From the cell containing the given text, extract its center point as [x, y] coordinate. 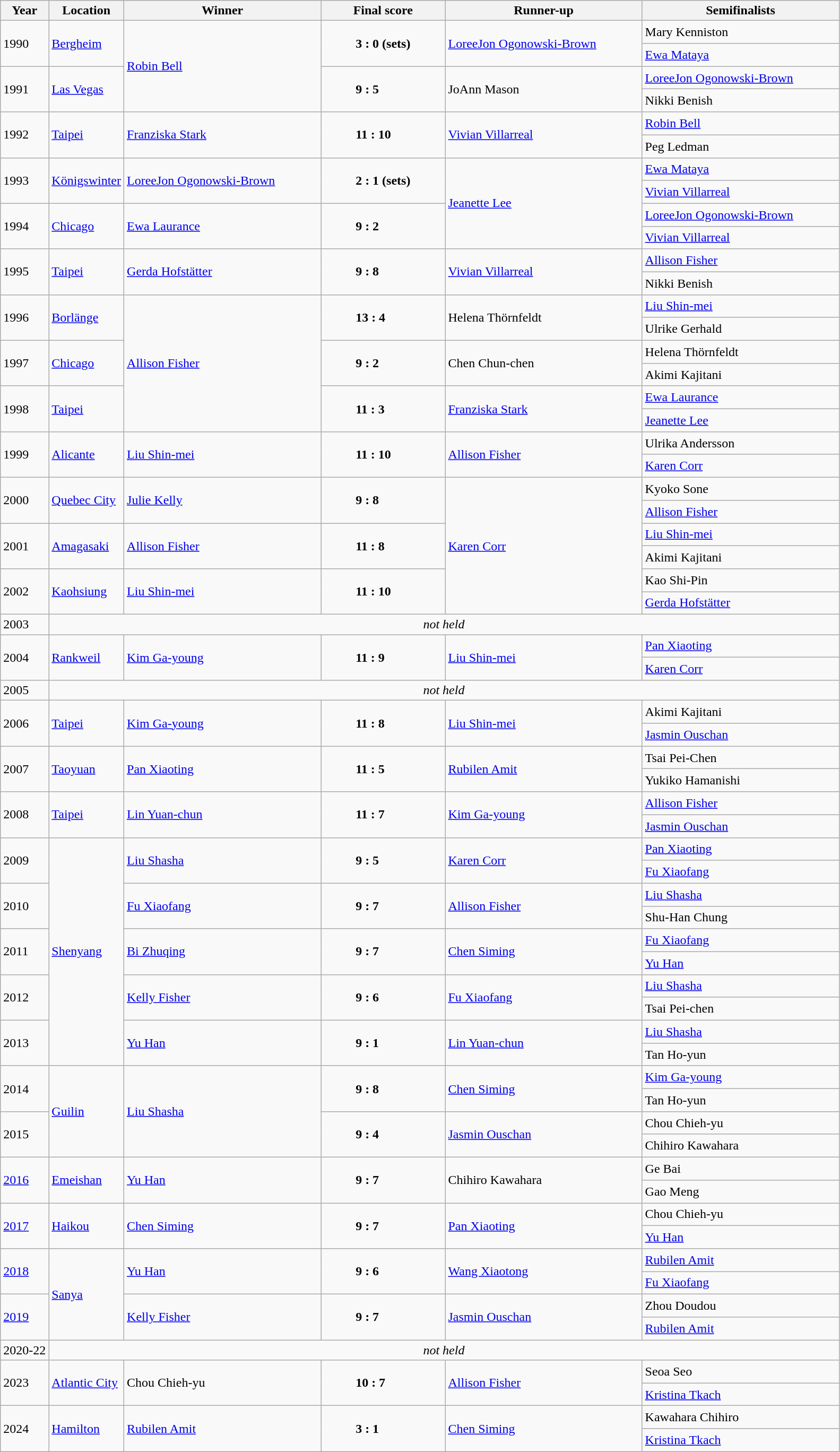
Final score [383, 11]
Shenyang [86, 952]
2017 [24, 1225]
Semifinalists [741, 11]
Taoyuan [86, 769]
Kaohsiung [86, 592]
2007 [24, 769]
13 : 4 [383, 317]
1995 [24, 272]
Julie Kelly [223, 500]
2013 [24, 1043]
Bergheim [86, 44]
Tsai Pei-chen [741, 1008]
2016 [24, 1180]
11 : 3 [383, 409]
Kao Shi-Pin [741, 581]
Ulrika Andersson [741, 443]
2018 [24, 1272]
2015 [24, 1134]
Mary Kenniston [741, 32]
Atlantic City [86, 1383]
Bi Zhuqing [223, 952]
1997 [24, 363]
1990 [24, 44]
2000 [24, 500]
2002 [24, 592]
2014 [24, 1088]
Amagasaki [86, 546]
Zhou Doudou [741, 1306]
1998 [24, 409]
2010 [24, 906]
Gao Meng [741, 1191]
9 : 4 [383, 1134]
Tsai Pei-Chen [741, 758]
2011 [24, 952]
Emeishan [86, 1180]
2005 [24, 690]
Rankweil [86, 658]
Shu-Han Chung [741, 917]
Winner [223, 11]
JoAnn Mason [543, 89]
Haikou [86, 1225]
2006 [24, 723]
Ulrike Gerhald [741, 329]
Hamilton [86, 1429]
1994 [24, 226]
Peg Ledman [741, 146]
2020-22 [24, 1350]
Alicante [86, 454]
1993 [24, 180]
Guilin [86, 1111]
2 : 1 (sets) [383, 180]
Yukiko Hamanishi [741, 780]
3 : 1 [383, 1429]
Wang Xiaotong [543, 1272]
Ge Bai [741, 1169]
11 : 5 [383, 769]
2024 [24, 1429]
3 : 0 (sets) [383, 44]
1999 [24, 454]
2019 [24, 1317]
Borlänge [86, 317]
Seoa Seo [741, 1371]
Sanya [86, 1294]
10 : 7 [383, 1383]
2009 [24, 860]
Runner-up [543, 11]
2023 [24, 1383]
1992 [24, 135]
2008 [24, 815]
2004 [24, 658]
2012 [24, 997]
Year [24, 11]
Königswinter [86, 180]
1996 [24, 317]
Kawahara Chihiro [741, 1417]
9 : 1 [383, 1043]
Las Vegas [86, 89]
1991 [24, 89]
11 : 9 [383, 658]
Quebec City [86, 500]
Chen Chun-chen [543, 363]
11 : 7 [383, 815]
2001 [24, 546]
2003 [24, 625]
Kyoko Sone [741, 488]
Location [86, 11]
